Determine the [x, y] coordinate at the center of the cell enclosing the given text.  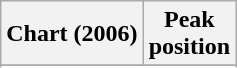
Chart (2006) [72, 34]
Peakposition [189, 34]
